Extract the [X, Y] coordinate from the center of the cell holding the provided text.  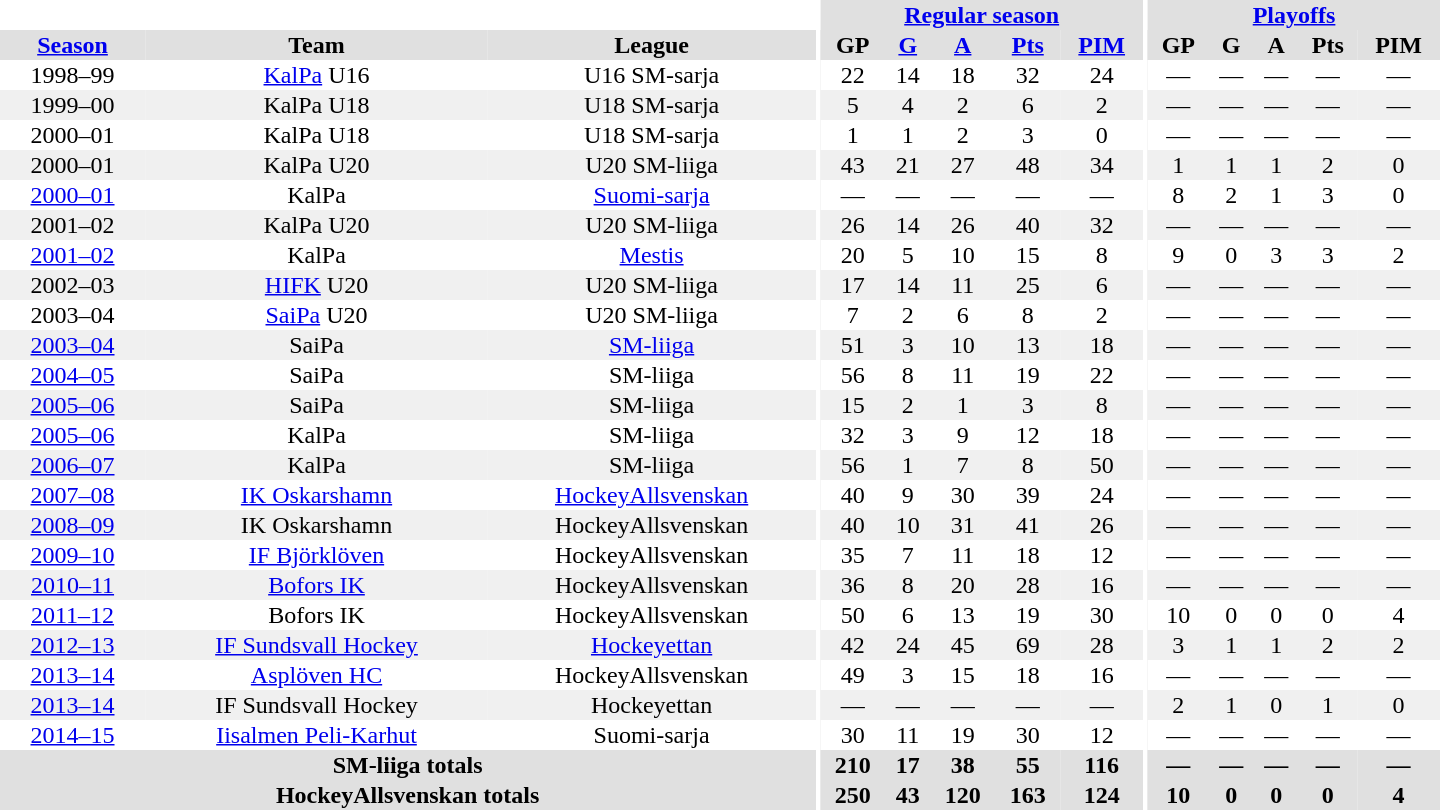
48 [1028, 165]
2011–12 [72, 615]
Mestis [652, 255]
2002–03 [72, 285]
51 [852, 345]
2012–13 [72, 645]
31 [962, 525]
2007–08 [72, 495]
41 [1028, 525]
Regular season [982, 15]
49 [852, 675]
Asplöven HC [316, 675]
IF Björklöven [316, 555]
38 [962, 765]
Season [72, 45]
45 [962, 645]
25 [1028, 285]
2004–05 [72, 375]
Playoffs [1294, 15]
SaiPa U20 [316, 315]
120 [962, 795]
210 [852, 765]
2006–07 [72, 465]
116 [1102, 765]
2009–10 [72, 555]
42 [852, 645]
69 [1028, 645]
KalPa U16 [316, 75]
1998–99 [72, 75]
35 [852, 555]
250 [852, 795]
2010–11 [72, 585]
163 [1028, 795]
1999–00 [72, 105]
27 [962, 165]
36 [852, 585]
2008–09 [72, 525]
124 [1102, 795]
Iisalmen Peli-Karhut [316, 735]
2014–15 [72, 735]
HIFK U20 [316, 285]
HockeyAllsvenskan totals [408, 795]
39 [1028, 495]
U16 SM-sarja [652, 75]
League [652, 45]
SM-liiga totals [408, 765]
55 [1028, 765]
21 [908, 165]
Team [316, 45]
34 [1102, 165]
